Detect which cell encompasses the target text, then output its [x, y] center coordinate. 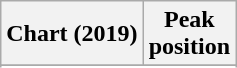
Peakposition [189, 34]
Chart (2019) [72, 34]
